Output the (X, Y) coordinate of the center of the cell containing the given text.  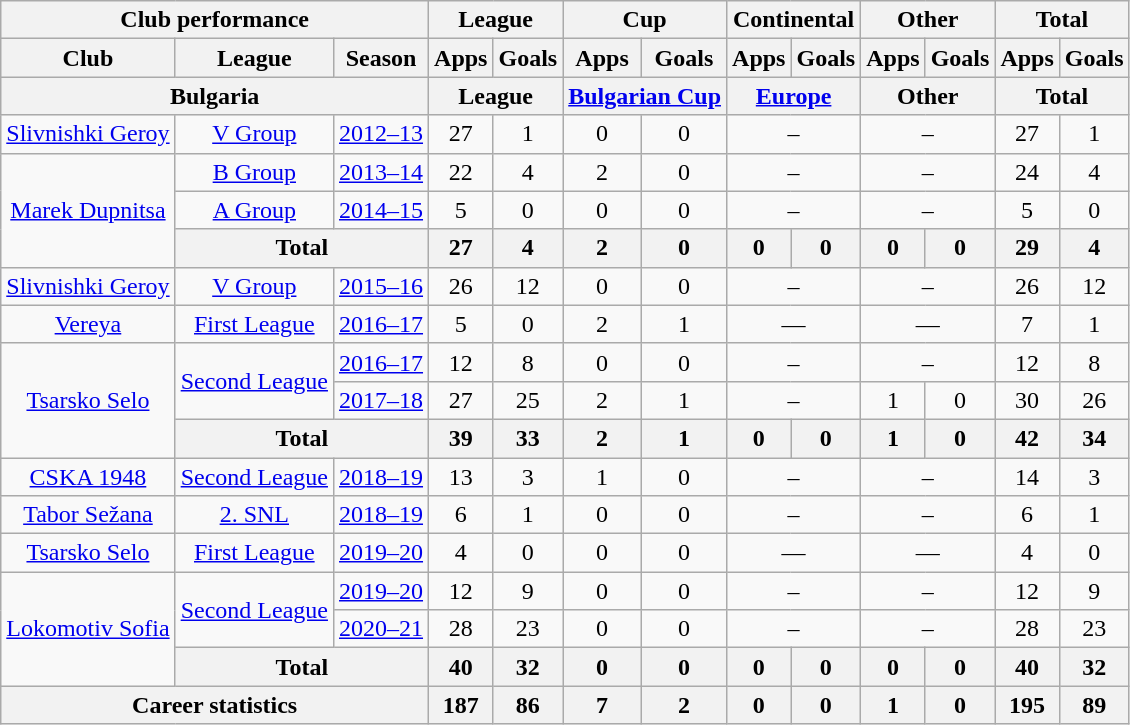
Tabor Sežana (88, 515)
Season (380, 58)
34 (1094, 438)
195 (1027, 705)
Marek Dupnitsa (88, 210)
A Group (254, 210)
13 (461, 477)
14 (1027, 477)
86 (528, 705)
Vereya (88, 324)
2017–18 (380, 400)
22 (461, 172)
Continental (794, 20)
29 (1027, 248)
Bulgarian Cup (645, 96)
2. SNL (254, 515)
2015–16 (380, 286)
2012–13 (380, 134)
Lokomotiv Sofia (88, 629)
42 (1027, 438)
Career statistics (215, 705)
2014–15 (380, 210)
Club (88, 58)
CSKA 1948 (88, 477)
89 (1094, 705)
2013–14 (380, 172)
25 (528, 400)
187 (461, 705)
Cup (645, 20)
33 (528, 438)
39 (461, 438)
Europe (794, 96)
B Group (254, 172)
Club performance (215, 20)
24 (1027, 172)
30 (1027, 400)
Bulgaria (215, 96)
2020–21 (380, 629)
